Search for the cell housing the specified text and yield its (x, y) center coordinate. 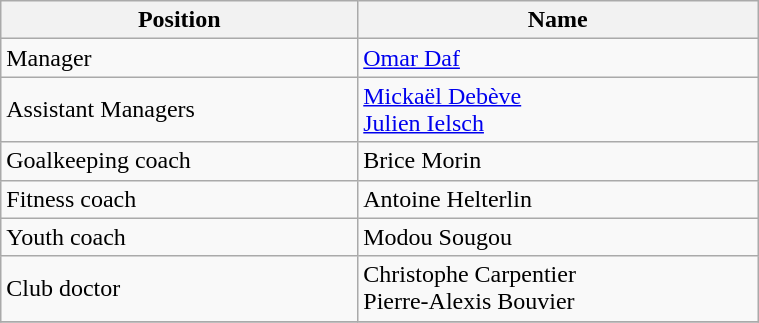
Omar Daf (558, 58)
Modou Sougou (558, 237)
Assistant Managers (180, 110)
Youth coach (180, 237)
Christophe Carpentier Pierre-Alexis Bouvier (558, 288)
Manager (180, 58)
Mickaël Debève Julien Ielsch (558, 110)
Name (558, 20)
Club doctor (180, 288)
Position (180, 20)
Brice Morin (558, 161)
Antoine Helterlin (558, 199)
Fitness coach (180, 199)
Goalkeeping coach (180, 161)
